Locate the cell with the specified text and output its [X, Y] center coordinate. 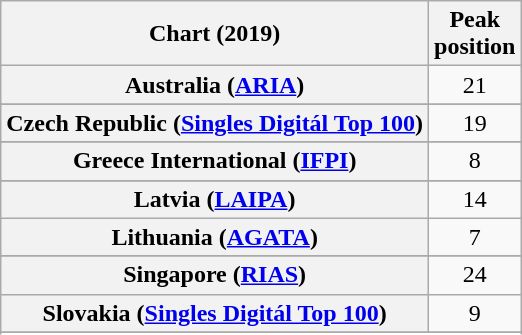
7 [475, 237]
Australia (ARIA) [215, 85]
Singapore (RIAS) [215, 275]
8 [475, 161]
Peakposition [475, 34]
Czech Republic (Singles Digitál Top 100) [215, 123]
Greece International (IFPI) [215, 161]
Chart (2019) [215, 34]
Lithuania (AGATA) [215, 237]
9 [475, 313]
21 [475, 85]
14 [475, 199]
19 [475, 123]
Slovakia (Singles Digitál Top 100) [215, 313]
24 [475, 275]
Latvia (LAIPA) [215, 199]
